Extract the [X, Y] coordinate from the center of the cell holding the provided text.  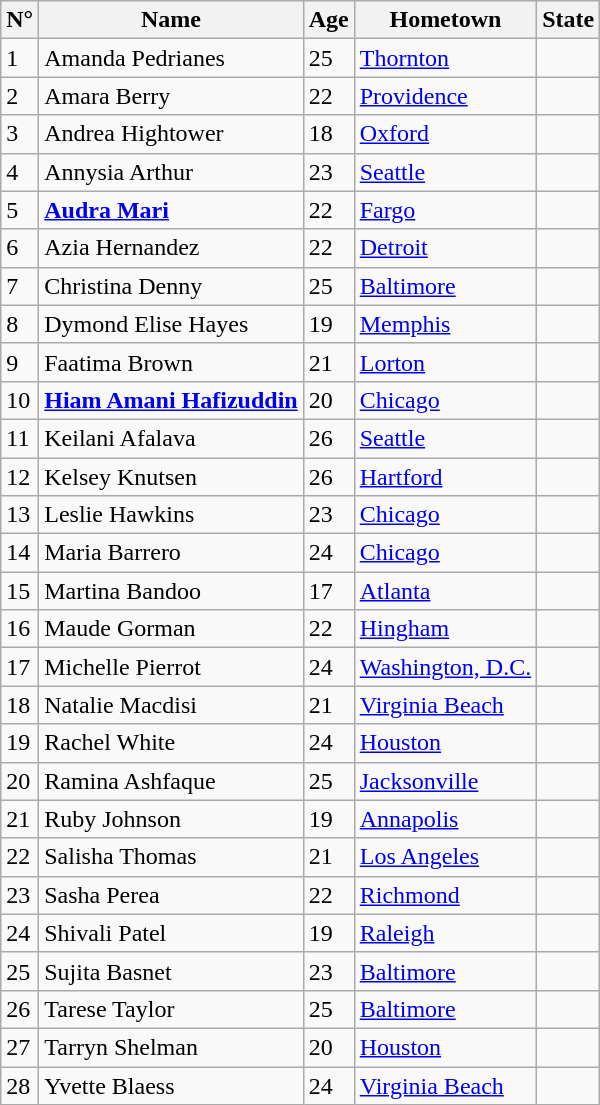
Hometown [445, 20]
9 [20, 362]
Lorton [445, 362]
Sujita Basnet [171, 971]
Maria Barrero [171, 553]
27 [20, 1047]
Christina Denny [171, 286]
Age [328, 20]
Tarese Taylor [171, 1009]
16 [20, 629]
Natalie Macdisi [171, 705]
Shivali Patel [171, 933]
Tarryn Shelman [171, 1047]
Amanda Pedrianes [171, 58]
Keilani Afalava [171, 438]
Raleigh [445, 933]
Annysia Arthur [171, 172]
15 [20, 591]
10 [20, 400]
Atlanta [445, 591]
12 [20, 477]
Rachel White [171, 743]
Jacksonville [445, 781]
Los Angeles [445, 857]
Richmond [445, 895]
Amara Berry [171, 96]
Washington, D.C. [445, 667]
11 [20, 438]
Hiam Amani Hafizuddin [171, 400]
8 [20, 324]
Memphis [445, 324]
Ramina Ashfaque [171, 781]
Leslie Hawkins [171, 515]
Name [171, 20]
Oxford [445, 134]
Andrea Hightower [171, 134]
Providence [445, 96]
Martina Bandoo [171, 591]
Thornton [445, 58]
Hingham [445, 629]
N° [20, 20]
3 [20, 134]
1 [20, 58]
Sasha Perea [171, 895]
Yvette Blaess [171, 1085]
Fargo [445, 210]
Hartford [445, 477]
13 [20, 515]
Salisha Thomas [171, 857]
Maude Gorman [171, 629]
5 [20, 210]
4 [20, 172]
Kelsey Knutsen [171, 477]
6 [20, 248]
28 [20, 1085]
2 [20, 96]
7 [20, 286]
Ruby Johnson [171, 819]
Audra Mari [171, 210]
Faatima Brown [171, 362]
Azia Hernandez [171, 248]
Michelle Pierrot [171, 667]
Detroit [445, 248]
14 [20, 553]
Dymond Elise Hayes [171, 324]
State [568, 20]
Annapolis [445, 819]
